For the text-containing cell, return its midpoint in [X, Y] coordinate format. 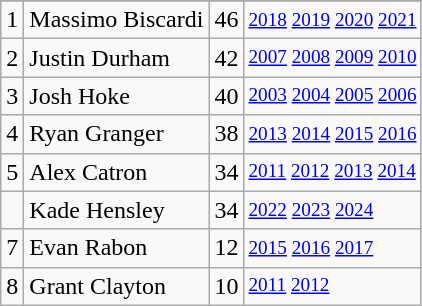
Josh Hoke [116, 96]
5 [12, 172]
Grant Clayton [116, 286]
46 [226, 20]
2 [12, 58]
2011 2012 [332, 286]
8 [12, 286]
2013 2014 2015 2016 [332, 134]
Kade Hensley [116, 210]
4 [12, 134]
2003 2004 2005 2006 [332, 96]
2022 2023 2024 [332, 210]
Evan Rabon [116, 248]
Ryan Granger [116, 134]
12 [226, 248]
Alex Catron [116, 172]
1 [12, 20]
40 [226, 96]
Justin Durham [116, 58]
2011 2012 2013 2014 [332, 172]
42 [226, 58]
2015 2016 2017 [332, 248]
3 [12, 96]
2018 2019 2020 2021 [332, 20]
10 [226, 286]
7 [12, 248]
2007 2008 2009 2010 [332, 58]
Massimo Biscardi [116, 20]
38 [226, 134]
